Determine the [X, Y] coordinate at the center of the cell enclosing the given text.  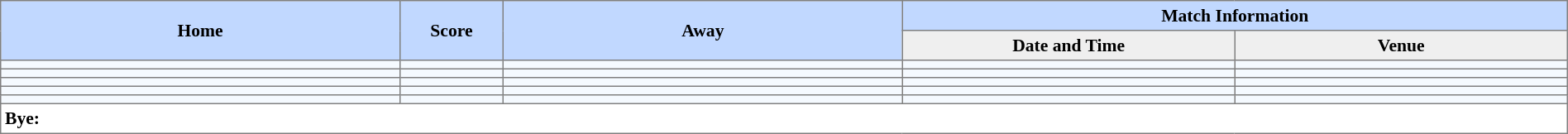
Bye: [784, 118]
Away [703, 31]
Home [200, 31]
Venue [1401, 45]
Score [452, 31]
Match Information [1235, 16]
Date and Time [1068, 45]
